Search for the cell housing the specified text and yield its (x, y) center coordinate. 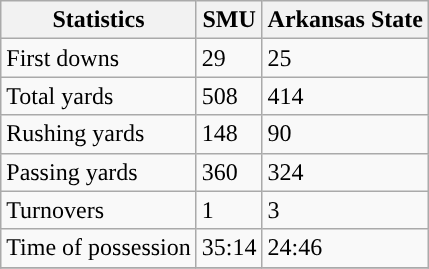
Passing yards (99, 172)
Statistics (99, 20)
Turnovers (99, 210)
29 (229, 58)
360 (229, 172)
508 (229, 96)
Rushing yards (99, 134)
Time of possession (99, 248)
1 (229, 210)
90 (345, 134)
First downs (99, 58)
148 (229, 134)
Arkansas State (345, 20)
3 (345, 210)
414 (345, 96)
35:14 (229, 248)
Total yards (99, 96)
SMU (229, 20)
24:46 (345, 248)
25 (345, 58)
324 (345, 172)
